Identify which cell holds the provided text, then report its (X, Y) central coordinate. 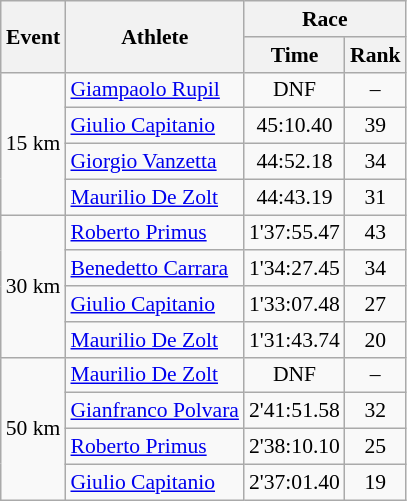
30 km (34, 286)
44:43.19 (294, 197)
Race (325, 19)
20 (376, 340)
44:52.18 (294, 162)
15 km (34, 143)
1'33:07.48 (294, 304)
Event (34, 36)
31 (376, 197)
25 (376, 447)
39 (376, 126)
2'37:01.40 (294, 482)
Benedetto Carrara (154, 269)
Athlete (154, 36)
Gianfranco Polvara (154, 411)
1'31:43.74 (294, 340)
Giorgio Vanzetta (154, 162)
1'37:55.47 (294, 233)
1'34:27.45 (294, 269)
45:10.40 (294, 126)
43 (376, 233)
2'41:51.58 (294, 411)
50 km (34, 428)
27 (376, 304)
2'38:10.10 (294, 447)
19 (376, 482)
Giampaolo Rupil (154, 90)
Time (294, 55)
32 (376, 411)
Rank (376, 55)
